Return [X, Y] of the center of cell containing provided text 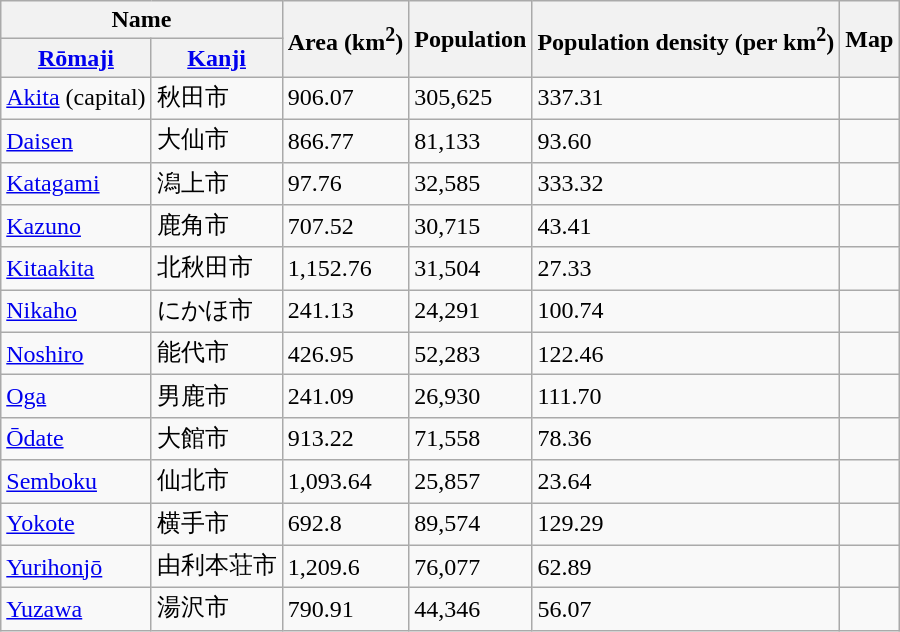
426.95 [346, 354]
790.91 [346, 610]
大仙市 [216, 140]
52,283 [470, 354]
337.31 [686, 98]
北秋田市 [216, 268]
湯沢市 [216, 610]
305,625 [470, 98]
913.22 [346, 438]
Map [870, 39]
Kazuno [76, 226]
93.60 [686, 140]
56.07 [686, 610]
男鹿市 [216, 396]
Yuzawa [76, 610]
鹿角市 [216, 226]
906.07 [346, 98]
24,291 [470, 312]
Name [142, 20]
Yokote [76, 524]
Oga [76, 396]
44,346 [470, 610]
Nikaho [76, 312]
129.29 [686, 524]
Area (km2) [346, 39]
89,574 [470, 524]
100.74 [686, 312]
23.64 [686, 482]
Semboku [76, 482]
Ōdate [76, 438]
76,077 [470, 566]
Akita (capital) [76, 98]
能代市 [216, 354]
仙北市 [216, 482]
Population density (per km2) [686, 39]
Daisen [76, 140]
Yurihonjō [76, 566]
秋田市 [216, 98]
潟上市 [216, 184]
Noshiro [76, 354]
27.33 [686, 268]
Population [470, 39]
Rōmaji [76, 58]
1,152.76 [346, 268]
333.32 [686, 184]
30,715 [470, 226]
1,209.6 [346, 566]
81,133 [470, 140]
692.8 [346, 524]
111.70 [686, 396]
32,585 [470, 184]
241.09 [346, 396]
707.52 [346, 226]
866.77 [346, 140]
26,930 [470, 396]
97.76 [346, 184]
31,504 [470, 268]
43.41 [686, 226]
由利本荘市 [216, 566]
25,857 [470, 482]
にかほ市 [216, 312]
122.46 [686, 354]
71,558 [470, 438]
241.13 [346, 312]
78.36 [686, 438]
Kanji [216, 58]
Kitaakita [76, 268]
62.89 [686, 566]
横手市 [216, 524]
Katagami [76, 184]
1,093.64 [346, 482]
大館市 [216, 438]
